Output the [X, Y] coordinate of the center of the cell containing the given text.  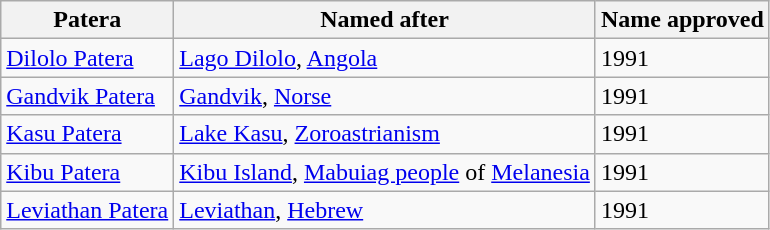
Gandvik Patera [88, 96]
Named after [385, 20]
Leviathan, Hebrew [385, 210]
Kibu Patera [88, 172]
Lago Dilolo, Angola [385, 58]
Kasu Patera [88, 134]
Leviathan Patera [88, 210]
Kibu Island, Mabuiag people of Melanesia [385, 172]
Gandvik, Norse [385, 96]
Name approved [682, 20]
Lake Kasu, Zoroastrianism [385, 134]
Dilolo Patera [88, 58]
Patera [88, 20]
